Pinpoint the cell where the given text exists, returning its (X, Y) midpoint coordinate. 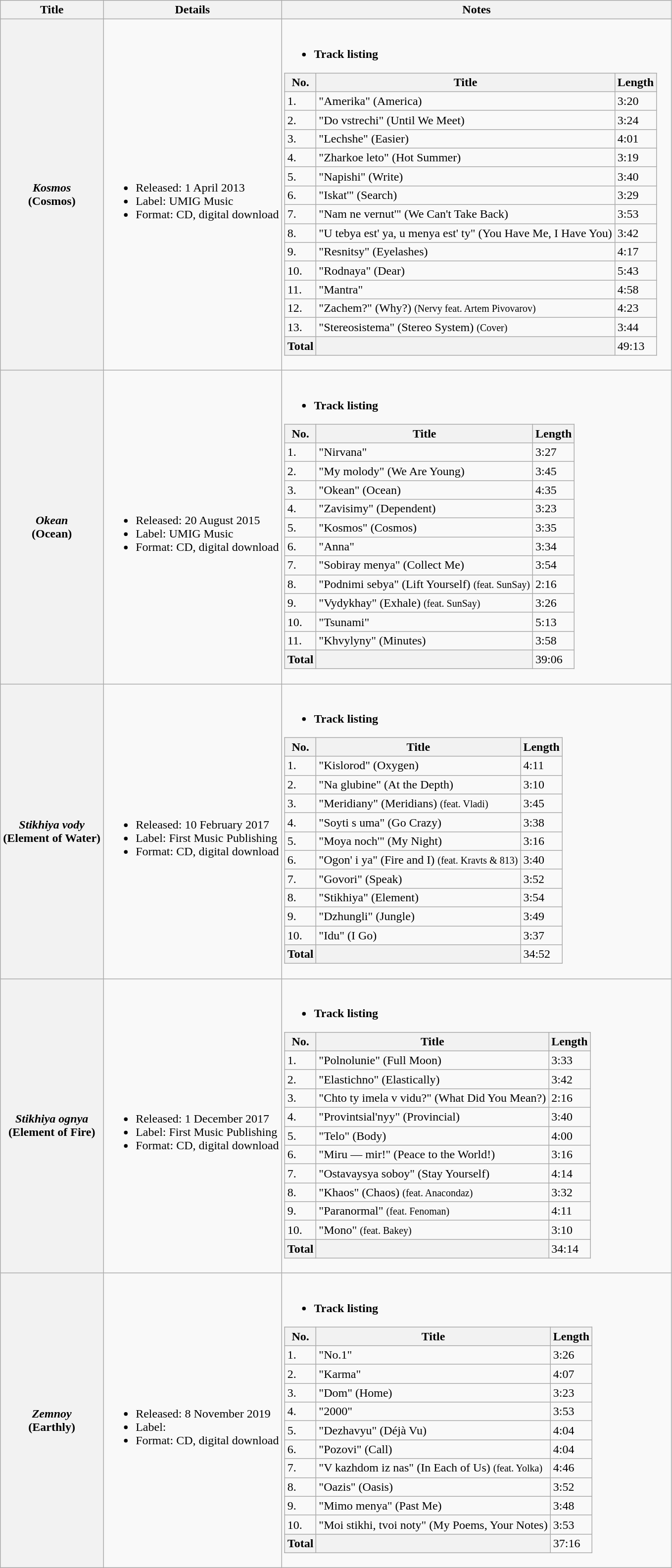
5:43 (635, 271)
3:24 (635, 120)
3:33 (570, 1060)
Notes (477, 10)
Details (192, 10)
"Na glubine" (At the Depth) (419, 784)
3:34 (554, 546)
"Zharkoe leto" (Hot Summer) (465, 157)
Released: 8 November 2019Label: Format: CD, digital download (192, 1421)
"Stikhiya" (Element) (419, 897)
3:49 (541, 917)
Released: 1 April 2013Label: UMIG MusicFormat: CD, digital download (192, 195)
Stikhiya vody(Element of Water) (52, 832)
4:23 (635, 308)
"Kosmos" (Cosmos) (425, 528)
"Nirvana" (425, 452)
34:52 (541, 954)
"Mimo menya" (Past Me) (433, 1506)
"Telo" (Body) (432, 1136)
"Dezhavyu" (Déjà Vu) (433, 1430)
"V kazhdom iz nas" (In Each of Us) (feat. Yolka) (433, 1468)
"Nam ne vernut'" (We Can't Take Back) (465, 214)
"Zavisimy" (Dependent) (425, 509)
4:17 (635, 252)
"Okean" (Ocean) (425, 490)
Released: 1 December 2017Label: First Music PublishingFormat: CD, digital download (192, 1126)
"Napishi" (Write) (465, 176)
"My molody" (We Are Young) (425, 471)
"Lechshe" (Easier) (465, 139)
"Podnimi sebya" (Lift Yourself) (feat. SunSay) (425, 584)
"Paranormal" (feat. Fenoman) (432, 1211)
4:07 (571, 1374)
3:35 (554, 528)
"Moi stikhi, tvoi noty" (My Poems, Your Notes) (433, 1524)
"Pozovi" (Call) (433, 1449)
"Kislorod" (Oxygen) (419, 766)
"Rodnaya" (Dear) (465, 271)
Released: 20 August 2015Label: UMIG MusicFormat: CD, digital download (192, 527)
3:29 (635, 195)
"Dom" (Home) (433, 1393)
4:00 (570, 1136)
3:32 (570, 1192)
"Miru — mir!" (Peace to the World!) (432, 1155)
4:01 (635, 139)
"Iskat'" (Search) (465, 195)
3:48 (571, 1506)
"Meridiany" (Meridians) (feat. Vladi) (419, 803)
49:13 (635, 346)
"Stereosistema" (Stereo System) (Cover) (465, 327)
4:35 (554, 490)
"Sobiray menya" (Collect Me) (425, 565)
"Resnitsy" (Eyelashes) (465, 252)
"Karma" (433, 1374)
"U tebya est' ya, u menya est' ty" (You Have Me, I Have You) (465, 233)
3:20 (635, 101)
"Amerika" (America) (465, 101)
39:06 (554, 659)
3:27 (554, 452)
"Anna" (425, 546)
"Khaos" (Chaos) (feat. Anacondaz) (432, 1192)
"Tsunami" (425, 622)
"Chto ty imela v vidu?" (What Did You Mean?) (432, 1098)
3:44 (635, 327)
"2000" (433, 1412)
"Moya noch'" (My Night) (419, 841)
13. (300, 327)
"Polnolunie" (Full Moon) (432, 1060)
3:38 (541, 822)
"Zachem?" (Why?) (Nervy feat. Artem Pivovarov) (465, 308)
3:19 (635, 157)
Released: 10 February 2017Label: First Music PublishingFormat: CD, digital download (192, 832)
4:58 (635, 290)
Kosmos(Cosmos) (52, 195)
"Mantra" (465, 290)
4:14 (570, 1174)
"Dzhungli" (Jungle) (419, 917)
12. (300, 308)
"Provintsial'nyy" (Provincial) (432, 1117)
Stikhiya ognya(Element of Fire) (52, 1126)
Okean(Ocean) (52, 527)
"Oazis" (Oasis) (433, 1487)
Zemnoy(Earthly) (52, 1421)
"Khvylyny" (Minutes) (425, 640)
"Ogon' i ya" (Fire and I) (feat. Kravts & 813) (419, 860)
34:14 (570, 1249)
3:58 (554, 640)
"Do vstrechi" (Until We Meet) (465, 120)
"No.1" (433, 1355)
"Vydykhay" (Exhale) (feat. SunSay) (425, 603)
"Mono" (feat. Bakey) (432, 1230)
"Govori" (Speak) (419, 879)
37:16 (571, 1543)
"Soyti s uma" (Go Crazy) (419, 822)
4:46 (571, 1468)
"Idu" (I Go) (419, 935)
"Ostavaysya soboy" (Stay Yourself) (432, 1174)
"Elastichno" (Elastically) (432, 1079)
3:37 (541, 935)
5:13 (554, 622)
